Output the (X, Y) coordinate of the center of the cell containing the given text.  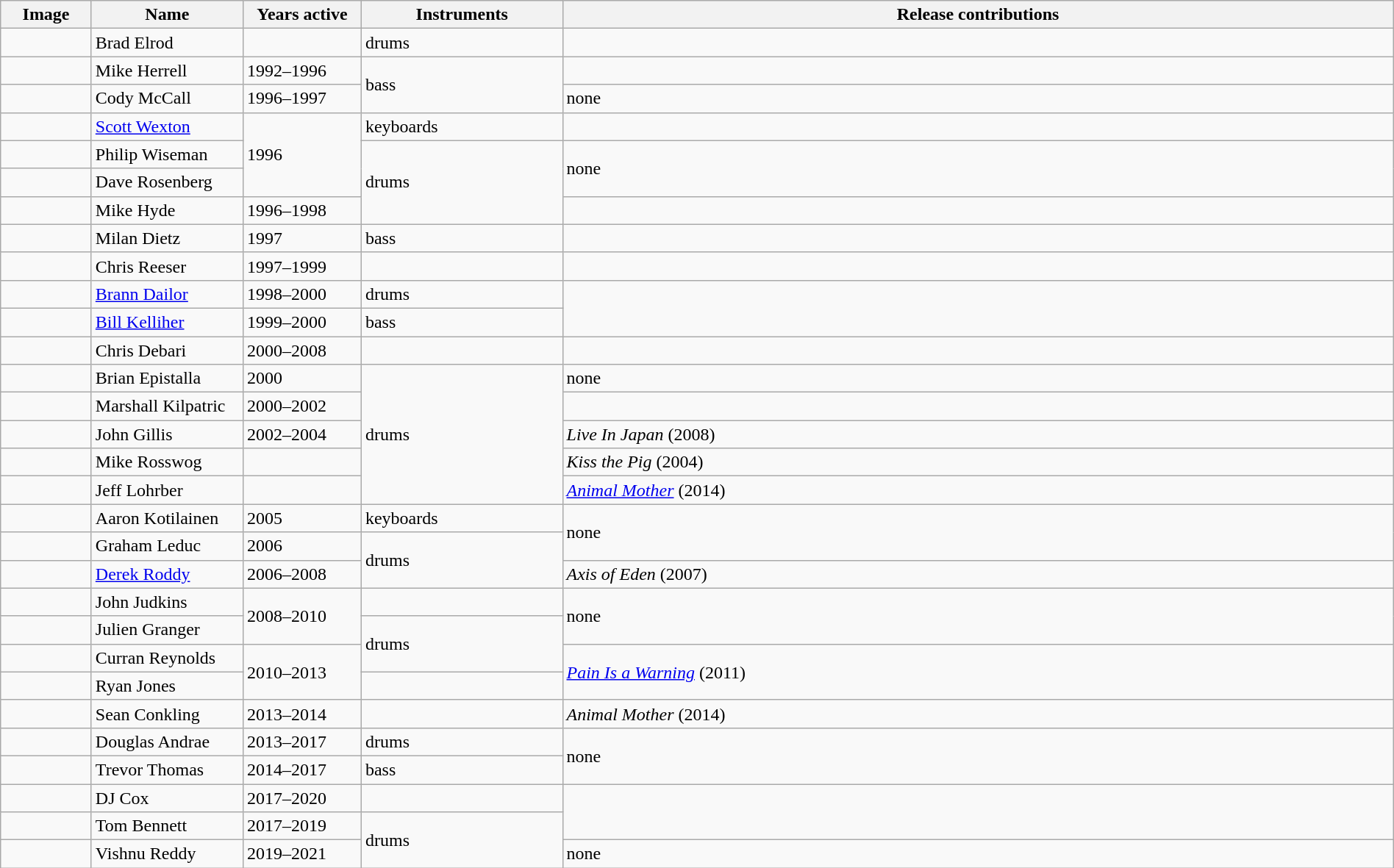
Kiss the Pig (2004) (978, 462)
1997–1999 (301, 266)
Julien Granger (167, 630)
Vishnu Reddy (167, 854)
Sean Conkling (167, 714)
Axis of Eden (2007) (978, 574)
Mike Hyde (167, 210)
Years active (301, 15)
Cody McCall (167, 98)
Image (46, 15)
Bill Kelliher (167, 322)
2017–2020 (301, 797)
2005 (301, 518)
Release contributions (978, 15)
Chris Reeser (167, 266)
Curran Reynolds (167, 658)
2010–2013 (301, 672)
Tom Bennett (167, 826)
1996 (301, 154)
Douglas Andrae (167, 742)
Derek Roddy (167, 574)
Pain Is a Warning (2011) (978, 672)
1992–1996 (301, 71)
Marshall Kilpatric (167, 406)
2013–2014 (301, 714)
2000–2008 (301, 351)
2019–2021 (301, 854)
2000 (301, 379)
Instruments (462, 15)
2014–2017 (301, 770)
Name (167, 15)
Philip Wiseman (167, 154)
Dave Rosenberg (167, 182)
Brian Epistalla (167, 379)
Trevor Thomas (167, 770)
Milan Dietz (167, 238)
Aaron Kotilainen (167, 518)
Chris Debari (167, 351)
Brad Elrod (167, 43)
John Gillis (167, 434)
1996–1997 (301, 98)
Scott Wexton (167, 126)
John Judkins (167, 602)
Jeff Lohrber (167, 490)
Live In Japan (2008) (978, 434)
2013–2017 (301, 742)
Mike Herrell (167, 71)
1996–1998 (301, 210)
2006–2008 (301, 574)
2017–2019 (301, 826)
2006 (301, 546)
2000–2002 (301, 406)
2002–2004 (301, 434)
1999–2000 (301, 322)
2008–2010 (301, 616)
Ryan Jones (167, 686)
Graham Leduc (167, 546)
Mike Rosswog (167, 462)
1998–2000 (301, 294)
DJ Cox (167, 797)
Brann Dailor (167, 294)
1997 (301, 238)
